Locate the cell with the specified text and output its [x, y] center coordinate. 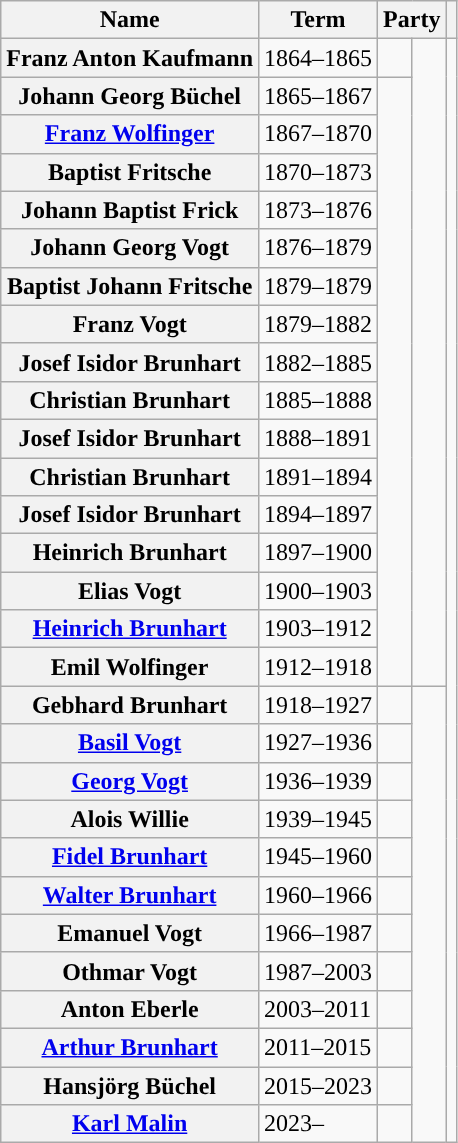
1936–1939 [318, 781]
1894–1897 [318, 515]
Party [412, 20]
1918–1927 [318, 705]
Franz Anton Kaufmann [130, 58]
1927–1936 [318, 743]
1939–1945 [318, 819]
1876–1879 [318, 248]
Alois Willie [130, 819]
1879–1882 [318, 324]
1864–1865 [318, 58]
Othmar Vogt [130, 971]
Emil Wolfinger [130, 667]
Karl Malin [130, 1124]
1891–1894 [318, 477]
2023– [318, 1124]
Gebhard Brunhart [130, 705]
Elias Vogt [130, 591]
Baptist Fritsche [130, 172]
1945–1960 [318, 857]
Johann Georg Vogt [130, 248]
Term [318, 20]
Emanuel Vogt [130, 933]
1879–1879 [318, 286]
1888–1891 [318, 438]
Basil Vogt [130, 743]
Anton Eberle [130, 1009]
Johann Baptist Frick [130, 210]
Franz Vogt [130, 324]
1873–1876 [318, 210]
2015–2023 [318, 1085]
1885–1888 [318, 400]
Name [130, 20]
Fidel Brunhart [130, 857]
Baptist Johann Fritsche [130, 286]
Georg Vogt [130, 781]
Walter Brunhart [130, 895]
1987–2003 [318, 971]
1870–1873 [318, 172]
2003–2011 [318, 1009]
1882–1885 [318, 362]
1865–1867 [318, 96]
1912–1918 [318, 667]
Franz Wolfinger [130, 134]
Johann Georg Büchel [130, 96]
1900–1903 [318, 591]
Arthur Brunhart [130, 1047]
2011–2015 [318, 1047]
1903–1912 [318, 629]
1897–1900 [318, 553]
Hansjörg Büchel [130, 1085]
1960–1966 [318, 895]
1867–1870 [318, 134]
1966–1987 [318, 933]
